Return [x, y] of the center of cell containing provided text 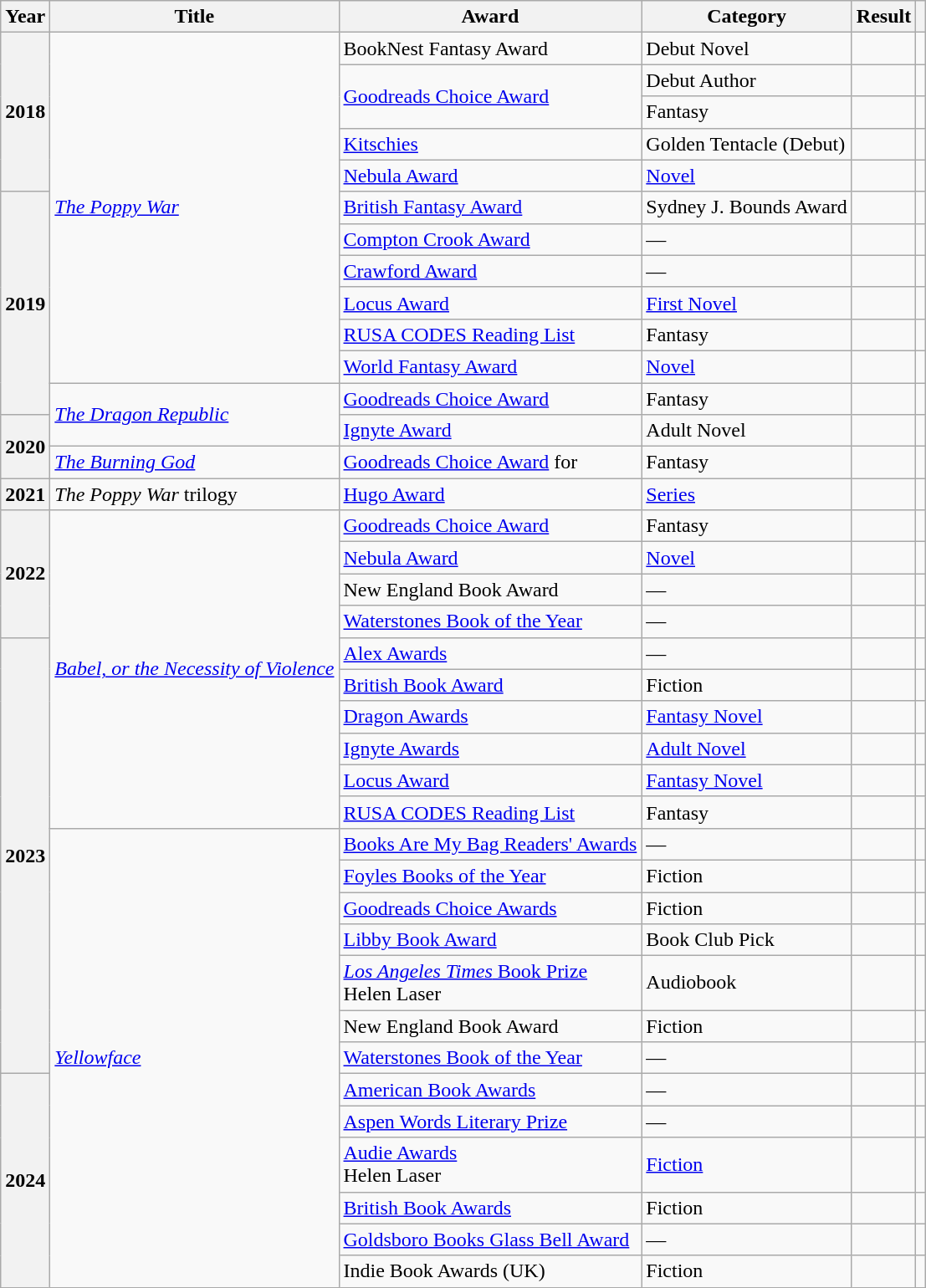
Yellowface [194, 1057]
Ignyte Award [490, 431]
The Poppy War trilogy [194, 494]
Year [25, 17]
The Dragon Republic [194, 415]
The Burning God [194, 463]
Goldsboro Books Glass Bell Award [490, 1239]
World Fantasy Award [490, 366]
2019 [25, 303]
Series [747, 494]
Crawford Award [490, 271]
Audie Awards Helen Laser [490, 1164]
Dragon Awards [490, 717]
Alex Awards [490, 653]
Indie Book Awards (UK) [490, 1271]
First Novel [747, 303]
2024 [25, 1181]
The Poppy War [194, 207]
2023 [25, 856]
2021 [25, 494]
Aspen Words Literary Prize [490, 1122]
British Book Award [490, 685]
Debut Author [747, 80]
Kitschies [490, 144]
Los Angeles Times Book Prize Helen Laser [490, 984]
Books Are My Bag Readers' Awards [490, 844]
British Fantasy Award [490, 207]
Libby Book Award [490, 940]
2018 [25, 112]
Sydney J. Bounds Award [747, 207]
2020 [25, 447]
2022 [25, 574]
Category [747, 17]
BookNest Fantasy Award [490, 49]
Foyles Books of the Year [490, 876]
Golden Tentacle (Debut) [747, 144]
Babel, or the Necessity of Violence [194, 669]
Compton Crook Award [490, 239]
Award [490, 17]
American Book Awards [490, 1090]
Goodreads Choice Award for [490, 463]
Title [194, 17]
Goodreads Choice Awards [490, 907]
Hugo Award [490, 494]
British Book Awards [490, 1208]
Book Club Pick [747, 940]
Debut Novel [747, 49]
Audiobook [747, 984]
Ignyte Awards [490, 749]
Result [883, 17]
